Identify which cell holds the provided text, then report its (X, Y) central coordinate. 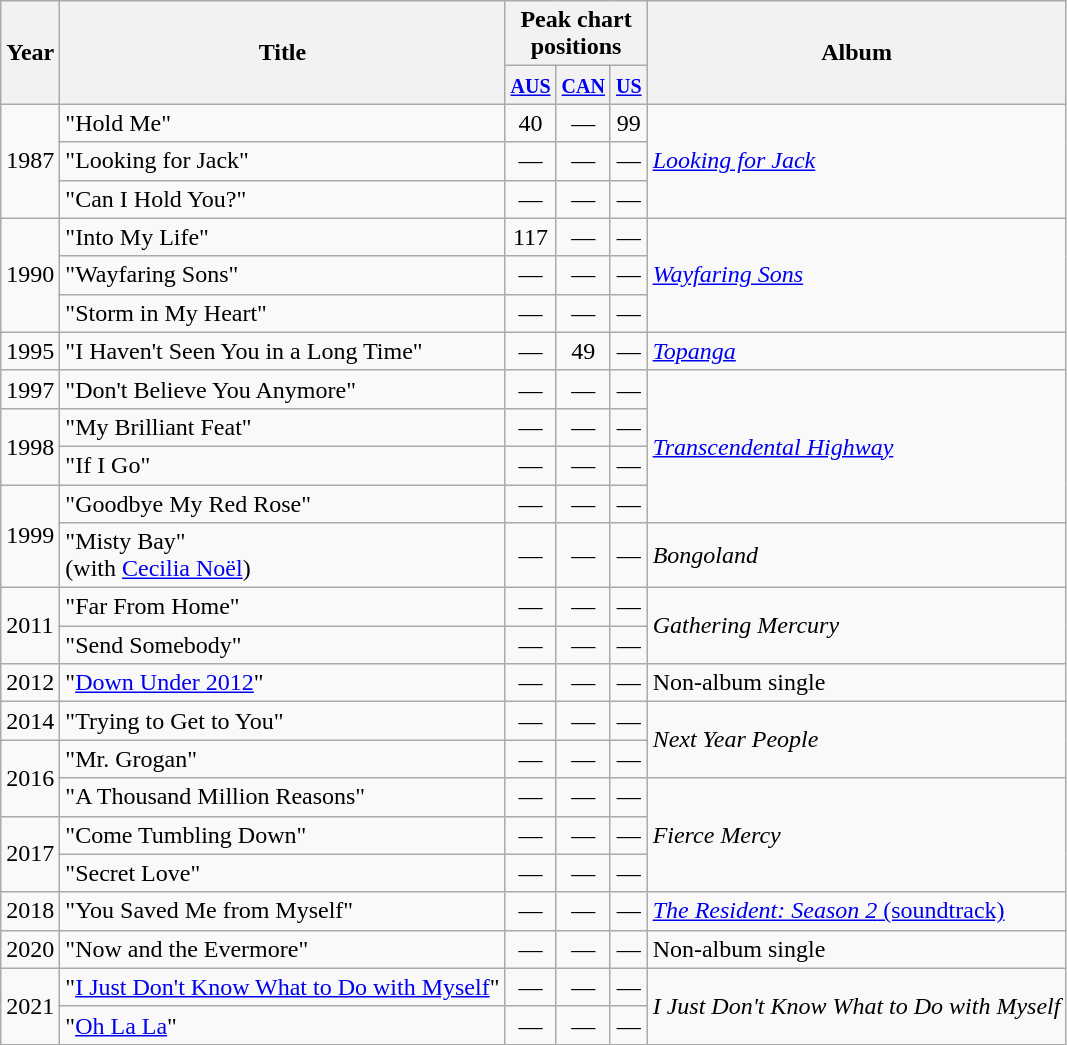
"Don't Believe You Anymore" (282, 389)
Topanga (856, 351)
"Misty Bay" (with Cecilia Noël) (282, 556)
2014 (30, 721)
1999 (30, 536)
2012 (30, 683)
99 (628, 123)
"Send Somebody" (282, 645)
"Mr. Grogan" (282, 759)
2017 (30, 854)
US (628, 85)
"I Haven't Seen You in a Long Time" (282, 351)
2011 (30, 626)
"Storm in My Heart" (282, 313)
2016 (30, 778)
CAN (583, 85)
Bongoland (856, 556)
"Can I Hold You?" (282, 199)
2018 (30, 911)
"Wayfaring Sons" (282, 275)
"My Brilliant Feat" (282, 427)
"You Saved Me from Myself" (282, 911)
"Goodbye My Red Rose" (282, 503)
"Oh La La" (282, 1025)
"Now and the Evermore" (282, 949)
"Trying to Get to You" (282, 721)
"Down Under 2012" (282, 683)
"Looking for Jack" (282, 161)
1990 (30, 275)
1995 (30, 351)
Gathering Mercury (856, 626)
"Far From Home" (282, 607)
"Into My Life" (282, 237)
Looking for Jack (856, 161)
49 (583, 351)
117 (530, 237)
"A Thousand Million Reasons" (282, 797)
Album (856, 52)
I Just Don't Know What to Do with Myself (856, 1006)
2021 (30, 1006)
"I Just Don't Know What to Do with Myself" (282, 987)
1987 (30, 161)
AUS (530, 85)
Fierce Mercy (856, 835)
Next Year People (856, 740)
"Hold Me" (282, 123)
"Come Tumbling Down" (282, 835)
1997 (30, 389)
Peak chartpositions (576, 34)
Year (30, 52)
2020 (30, 949)
Title (282, 52)
1998 (30, 446)
The Resident: Season 2 (soundtrack) (856, 911)
"If I Go" (282, 465)
Transcendental Highway (856, 446)
40 (530, 123)
"Secret Love" (282, 873)
Wayfaring Sons (856, 275)
